Scan for the cell matching the given text and deliver its (x, y) coordinate at center. 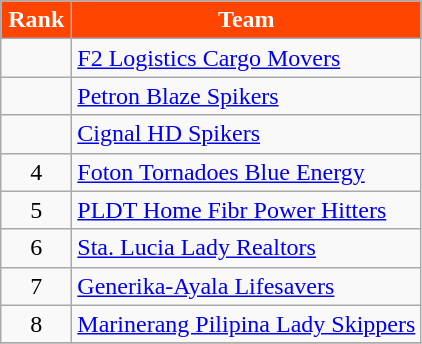
4 (36, 172)
7 (36, 286)
Foton Tornadoes Blue Energy (246, 172)
8 (36, 324)
Team (246, 20)
6 (36, 248)
F2 Logistics Cargo Movers (246, 58)
PLDT Home Fibr Power Hitters (246, 210)
Sta. Lucia Lady Realtors (246, 248)
5 (36, 210)
Cignal HD Spikers (246, 134)
Marinerang Pilipina Lady Skippers (246, 324)
Generika-Ayala Lifesavers (246, 286)
Petron Blaze Spikers (246, 96)
Rank (36, 20)
